Return the (X, Y) coordinate for the center point of the cell that contains the specified text.  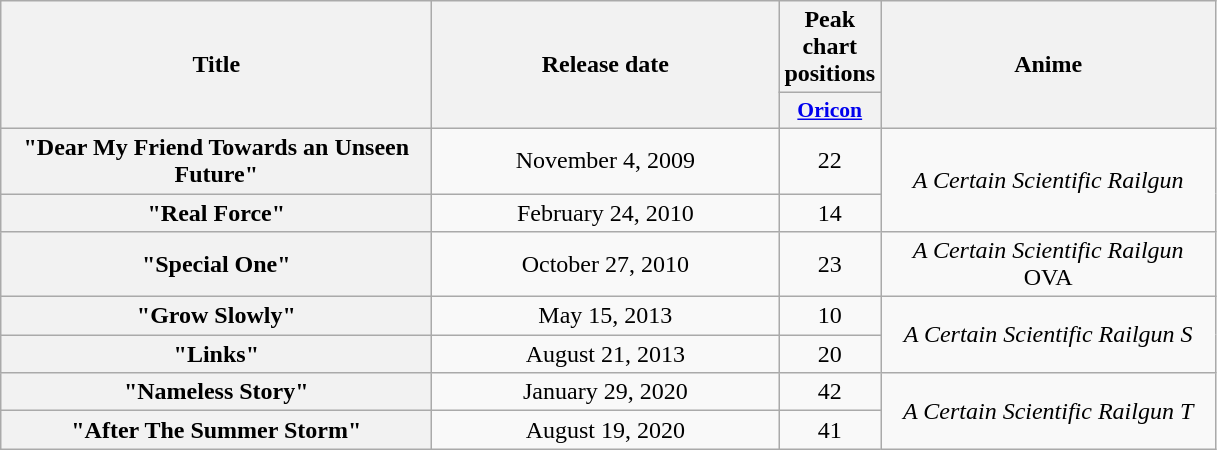
November 4, 2009 (606, 160)
"Real Force" (216, 213)
Release date (606, 65)
January 29, 2020 (606, 392)
October 27, 2010 (606, 264)
10 (830, 316)
20 (830, 354)
A Certain Scientific Railgun S (1048, 335)
"Dear My Friend Towards an Unseen Future" (216, 160)
May 15, 2013 (606, 316)
23 (830, 264)
42 (830, 392)
A Certain Scientific Railgun OVA (1048, 264)
22 (830, 160)
Peak chart positions (830, 47)
"After The Summer Storm" (216, 430)
"Nameless Story" (216, 392)
41 (830, 430)
Title (216, 65)
A Certain Scientific Railgun (1048, 180)
"Links" (216, 354)
14 (830, 213)
Oricon (830, 111)
"Special One" (216, 264)
February 24, 2010 (606, 213)
Anime (1048, 65)
"Grow Slowly" (216, 316)
August 21, 2013 (606, 354)
A Certain Scientific Railgun T (1048, 411)
August 19, 2020 (606, 430)
